Determine the (x, y) coordinate at the center of the cell enclosing the given text.  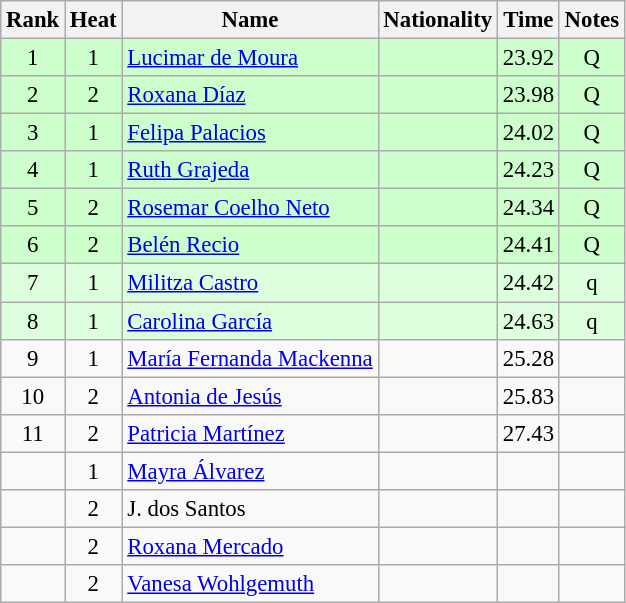
Carolina García (250, 321)
25.28 (528, 358)
24.41 (528, 245)
25.83 (528, 396)
Roxana Díaz (250, 95)
J. dos Santos (250, 509)
Ruth Grajeda (250, 170)
Notes (592, 20)
Militza Castro (250, 283)
24.34 (528, 208)
23.98 (528, 95)
4 (33, 170)
23.92 (528, 58)
Mayra Álvarez (250, 471)
24.02 (528, 133)
6 (33, 245)
Time (528, 20)
24.23 (528, 170)
11 (33, 433)
Rosemar Coelho Neto (250, 208)
Patricia Martínez (250, 433)
27.43 (528, 433)
Belén Recio (250, 245)
3 (33, 133)
Heat (94, 20)
Name (250, 20)
Vanesa Wohlgemuth (250, 584)
Rank (33, 20)
9 (33, 358)
24.42 (528, 283)
Felipa Palacios (250, 133)
10 (33, 396)
8 (33, 321)
María Fernanda Mackenna (250, 358)
Nationality (438, 20)
Roxana Mercado (250, 546)
5 (33, 208)
24.63 (528, 321)
Lucimar de Moura (250, 58)
Antonia de Jesús (250, 396)
7 (33, 283)
